Provide the (x, y) coordinate of the cell's center where the given text is located.  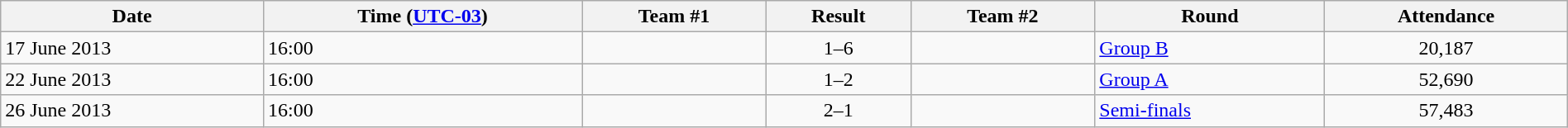
Round (1210, 17)
1–6 (839, 48)
26 June 2013 (132, 111)
17 June 2013 (132, 48)
Group A (1210, 79)
Group B (1210, 48)
Team #1 (675, 17)
22 June 2013 (132, 79)
1–2 (839, 79)
Result (839, 17)
Date (132, 17)
Semi-finals (1210, 111)
Attendance (1446, 17)
57,483 (1446, 111)
20,187 (1446, 48)
2–1 (839, 111)
Team #2 (1002, 17)
52,690 (1446, 79)
Time (UTC-03) (422, 17)
